From the cell containing the given text, extract its center point as [X, Y] coordinate. 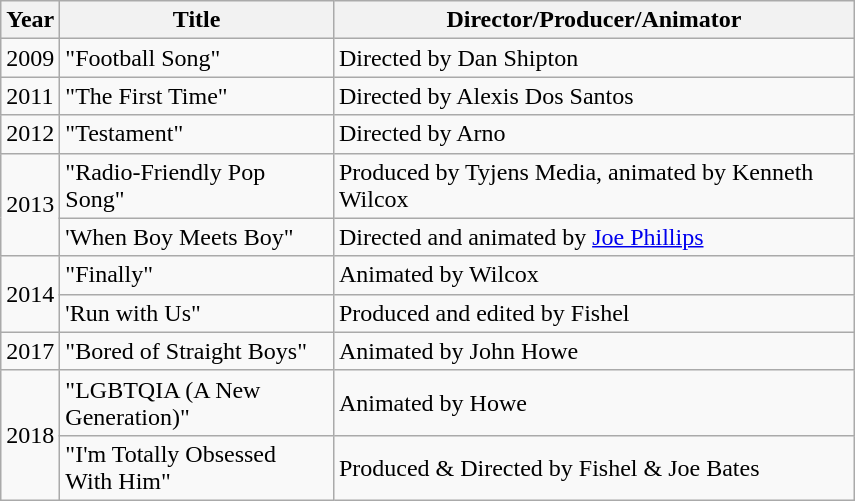
2018 [30, 435]
Produced and edited by Fishel [594, 313]
2012 [30, 134]
Animated by Howe [594, 402]
"I'm Totally Obsessed With Him" [197, 468]
2011 [30, 96]
2014 [30, 294]
2009 [30, 58]
Director/Producer/Animator [594, 20]
Directed by Dan Shipton [594, 58]
'When Boy Meets Boy" [197, 237]
"Finally" [197, 275]
Year [30, 20]
Directed by Alexis Dos Santos [594, 96]
"Football Song" [197, 58]
Produced & Directed by Fishel & Joe Bates [594, 468]
"Radio-Friendly Pop Song" [197, 186]
Produced by Tyjens Media, animated by Kenneth Wilcox [594, 186]
"LGBTQIA (A New Generation)" [197, 402]
'Run with Us" [197, 313]
"Testament" [197, 134]
2013 [30, 204]
Animated by John Howe [594, 351]
"The First Time" [197, 96]
Animated by Wilcox [594, 275]
2017 [30, 351]
Title [197, 20]
"Bored of Straight Boys" [197, 351]
Directed and animated by Joe Phillips [594, 237]
Directed by Arno [594, 134]
